Scan for the cell matching the given text and deliver its [X, Y] coordinate at center. 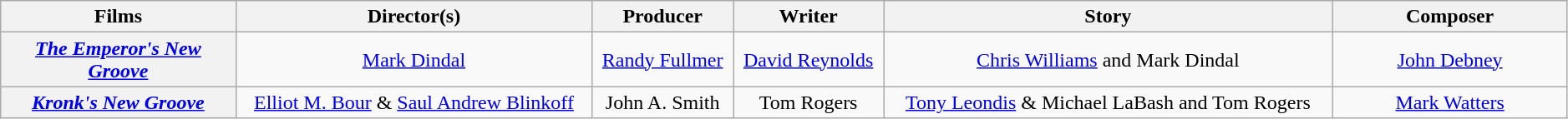
Randy Fullmer [663, 60]
David Reynolds [809, 60]
Writer [809, 17]
Mark Watters [1450, 102]
Tom Rogers [809, 102]
John A. Smith [663, 102]
Producer [663, 17]
Chris Williams and Mark Dindal [1108, 60]
Tony Leondis & Michael LaBash and Tom Rogers [1108, 102]
Kronk's New Groove [119, 102]
Films [119, 17]
Story [1108, 17]
Mark Dindal [414, 60]
The Emperor's New Groove [119, 60]
Elliot M. Bour & Saul Andrew Blinkoff [414, 102]
John Debney [1450, 60]
Director(s) [414, 17]
Composer [1450, 17]
